Determine the [x, y] coordinate at the center of the cell enclosing the given text.  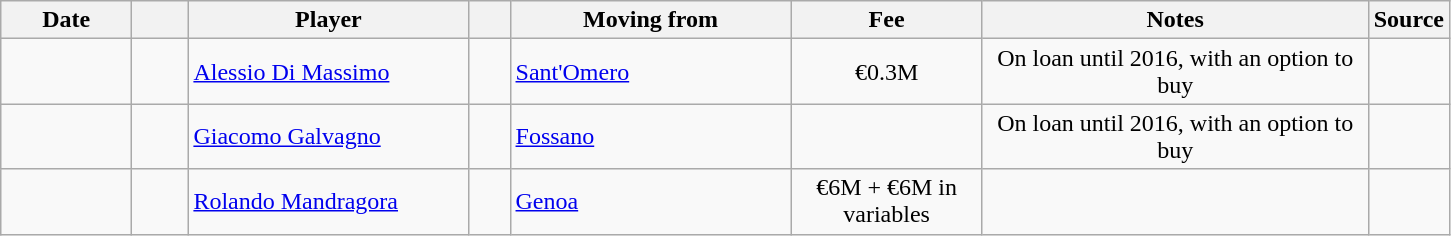
Giacomo Galvagno [328, 136]
Notes [1175, 20]
Moving from [650, 20]
Date [66, 20]
Alessio Di Massimo [328, 72]
Fossano [650, 136]
Source [1408, 20]
€6M + €6M in variables [886, 202]
Rolando Mandragora [328, 202]
Sant'Omero [650, 72]
Fee [886, 20]
Player [328, 20]
€0.3M [886, 72]
Genoa [650, 202]
